Determine the [X, Y] coordinate at the center of the cell enclosing the given text.  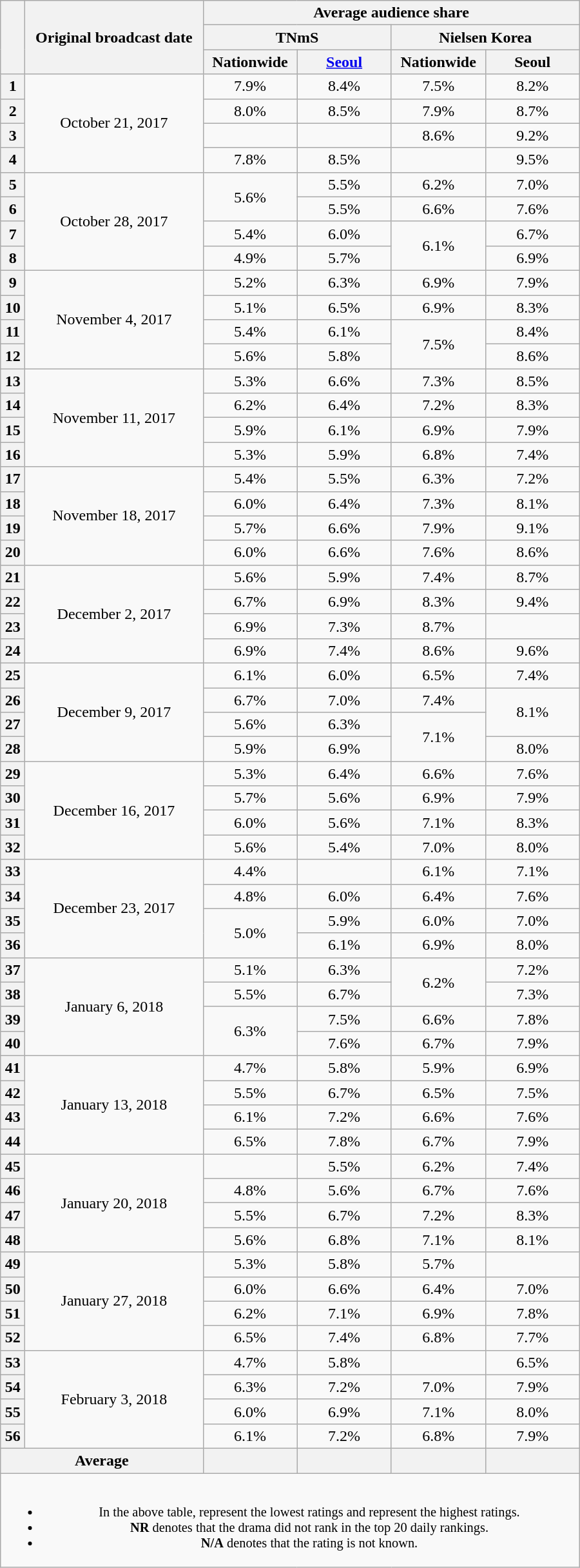
Average [102, 1460]
8 [13, 258]
January 27, 2018 [114, 1301]
13 [13, 381]
4 [13, 160]
30 [13, 798]
11 [13, 332]
20 [13, 553]
TNmS [297, 37]
7.7% [532, 1338]
January 20, 2018 [114, 1203]
9.6% [532, 651]
January 6, 2018 [114, 1006]
36 [13, 945]
4.4% [250, 872]
6 [13, 209]
Nielsen Korea [485, 37]
2 [13, 111]
51 [13, 1313]
25 [13, 675]
28 [13, 749]
27 [13, 725]
54 [13, 1387]
44 [13, 1142]
18 [13, 504]
5.0% [250, 933]
38 [13, 994]
16 [13, 455]
23 [13, 626]
February 3, 2018 [114, 1399]
24 [13, 651]
45 [13, 1166]
15 [13, 430]
53 [13, 1362]
34 [13, 896]
8.2% [532, 86]
December 9, 2017 [114, 712]
49 [13, 1264]
9.1% [532, 528]
4.9% [250, 258]
9.2% [532, 135]
17 [13, 479]
46 [13, 1191]
10 [13, 308]
48 [13, 1240]
5.2% [250, 282]
December 23, 2017 [114, 908]
55 [13, 1411]
39 [13, 1019]
January 13, 2018 [114, 1104]
October 21, 2017 [114, 123]
December 16, 2017 [114, 810]
9 [13, 282]
3 [13, 135]
52 [13, 1338]
26 [13, 700]
33 [13, 872]
47 [13, 1215]
12 [13, 357]
October 28, 2017 [114, 221]
5 [13, 184]
December 2, 2017 [114, 614]
32 [13, 847]
40 [13, 1043]
43 [13, 1117]
50 [13, 1289]
56 [13, 1436]
42 [13, 1093]
9.4% [532, 602]
22 [13, 602]
21 [13, 577]
1 [13, 86]
Original broadcast date [114, 37]
November 11, 2017 [114, 418]
14 [13, 406]
37 [13, 970]
7 [13, 233]
35 [13, 921]
41 [13, 1068]
19 [13, 528]
29 [13, 774]
9.5% [532, 160]
Average audience share [391, 13]
November 18, 2017 [114, 516]
31 [13, 823]
November 4, 2017 [114, 319]
